Determine the (X, Y) coordinate at the center of the cell enclosing the given text.  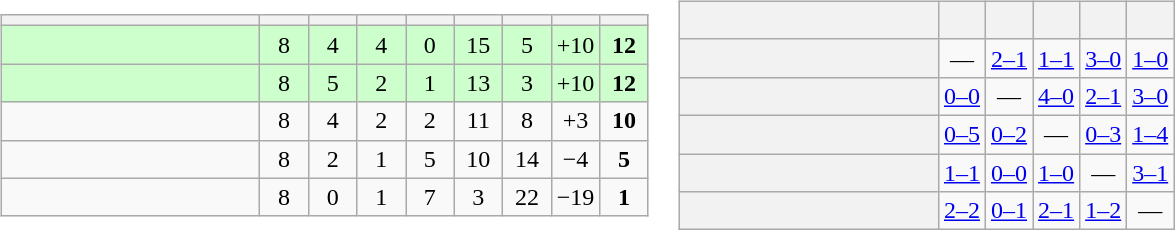
0–1 (1008, 211)
11 (478, 121)
0–3 (1104, 134)
15 (478, 45)
14 (528, 159)
−19 (576, 197)
22 (528, 197)
7 (430, 197)
2–2 (962, 211)
−4 (576, 159)
3–1 (1150, 173)
4–0 (1056, 96)
1–2 (1104, 211)
+3 (576, 121)
13 (478, 83)
1–4 (1150, 134)
0–5 (962, 134)
0–2 (1008, 134)
